Capture the cell that displays the provided text and extract its [X, Y] central coordinate. 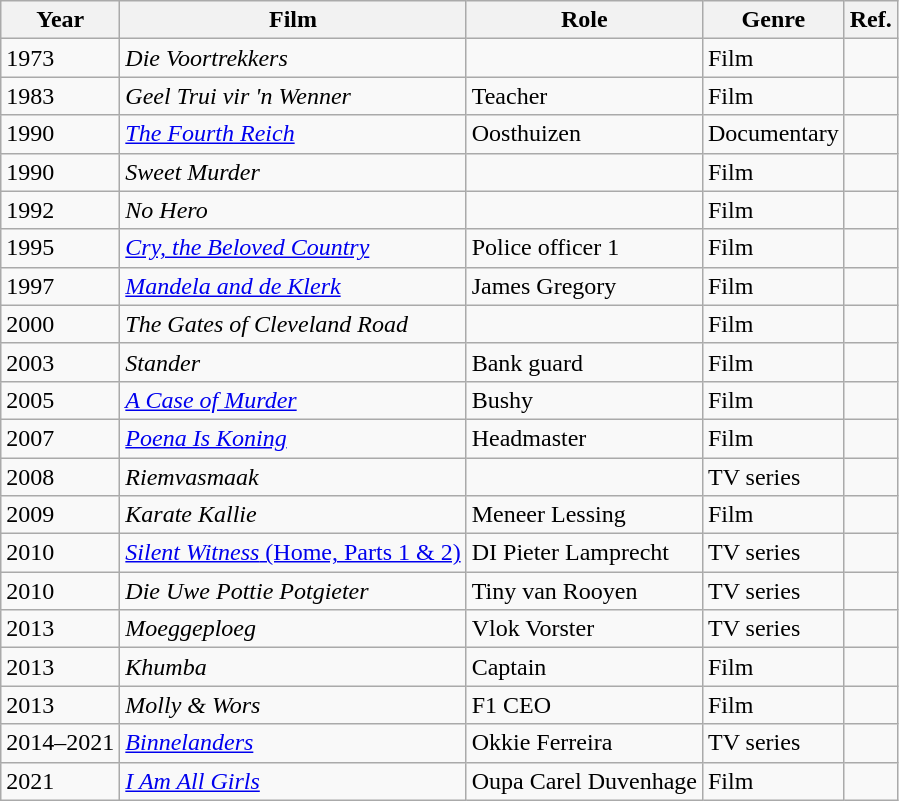
1997 [60, 286]
Mandela and de Klerk [293, 286]
Role [584, 20]
Stander [293, 362]
2009 [60, 515]
2014–2021 [60, 743]
Oupa Carel Duvenhage [584, 781]
Silent Witness (Home, Parts 1 & 2) [293, 553]
Moeggeploeg [293, 629]
2007 [60, 438]
I Am All Girls [293, 781]
Oosthuizen [584, 134]
2005 [60, 400]
Documentary [773, 134]
Geel Trui vir 'n Wenner [293, 96]
Die Uwe Pottie Potgieter [293, 591]
Teacher [584, 96]
Captain [584, 667]
1973 [60, 58]
2008 [60, 477]
Karate Kallie [293, 515]
2021 [60, 781]
Die Voortrekkers [293, 58]
Molly & Wors [293, 705]
Headmaster [584, 438]
1992 [60, 210]
DI Pieter Lamprecht [584, 553]
Cry, the Beloved Country [293, 248]
Riemvasmaak [293, 477]
A Case of Murder [293, 400]
Binnelanders [293, 743]
Bank guard [584, 362]
Meneer Lessing [584, 515]
No Hero [293, 210]
Tiny van Rooyen [584, 591]
Poena Is Koning [293, 438]
Vlok Vorster [584, 629]
2000 [60, 324]
1983 [60, 96]
Ref. [870, 20]
Okkie Ferreira [584, 743]
Sweet Murder [293, 172]
Bushy [584, 400]
F1 CEO [584, 705]
James Gregory [584, 286]
Year [60, 20]
The Gates of Cleveland Road [293, 324]
Genre [773, 20]
1995 [60, 248]
2003 [60, 362]
Police officer 1 [584, 248]
The Fourth Reich [293, 134]
Khumba [293, 667]
